For the text-containing cell, return its midpoint in (X, Y) coordinate format. 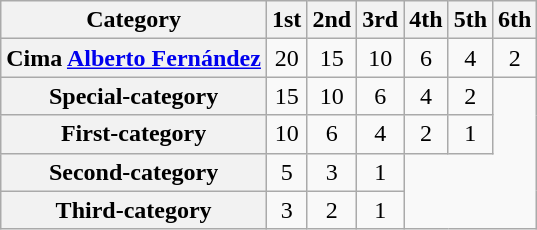
First-category (134, 134)
5th (470, 20)
6th (515, 20)
Special-category (134, 96)
Second-category (134, 172)
20 (286, 58)
4th (426, 20)
Category (134, 20)
Cima Alberto Fernández (134, 58)
5 (286, 172)
3rd (380, 20)
1st (286, 20)
Third-category (134, 210)
2nd (332, 20)
